Identify which cell holds the provided text, then report its (X, Y) central coordinate. 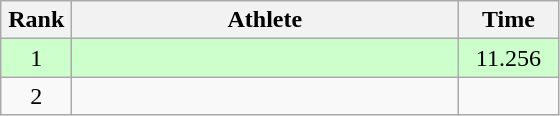
1 (36, 58)
11.256 (508, 58)
Time (508, 20)
2 (36, 96)
Rank (36, 20)
Athlete (265, 20)
